Capture the cell that displays the provided text and extract its [X, Y] central coordinate. 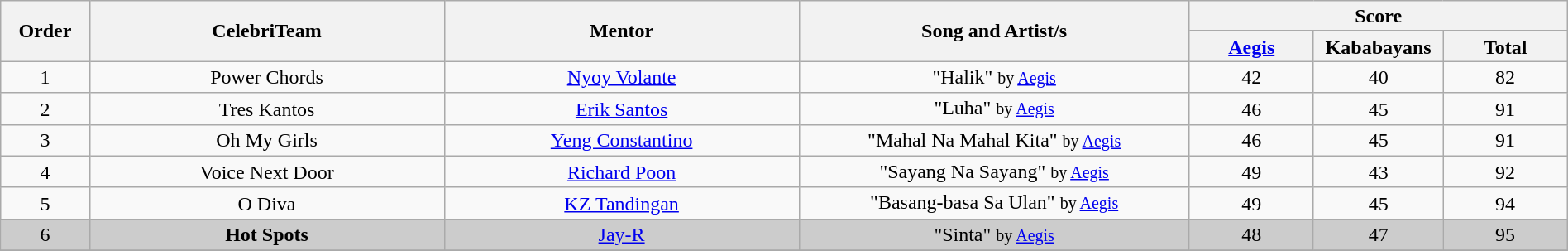
4 [45, 171]
Score [1378, 17]
"Halik" by Aegis [994, 77]
Jay-R [622, 234]
"Mahal Na Mahal Kita" by Aegis [994, 140]
CelebriTeam [266, 31]
94 [1505, 203]
5 [45, 203]
Voice Next Door [266, 171]
92 [1505, 171]
1 [45, 77]
48 [1251, 234]
Hot Spots [266, 234]
Kababayans [1378, 46]
Oh My Girls [266, 140]
"Sayang Na Sayang" by Aegis [994, 171]
Order [45, 31]
"Sinta" by Aegis [994, 234]
Erik Santos [622, 109]
6 [45, 234]
42 [1251, 77]
47 [1378, 234]
Tres Kantos [266, 109]
"Luha" by Aegis [994, 109]
Song and Artist/s [994, 31]
Aegis [1251, 46]
95 [1505, 234]
Nyoy Volante [622, 77]
Power Chords [266, 77]
43 [1378, 171]
KZ Tandingan [622, 203]
"Basang-basa Sa Ulan" by Aegis [994, 203]
Total [1505, 46]
82 [1505, 77]
O Diva [266, 203]
Richard Poon [622, 171]
Mentor [622, 31]
Yeng Constantino [622, 140]
40 [1378, 77]
3 [45, 140]
2 [45, 109]
